Output the (x, y) coordinate of the center of the cell containing the given text.  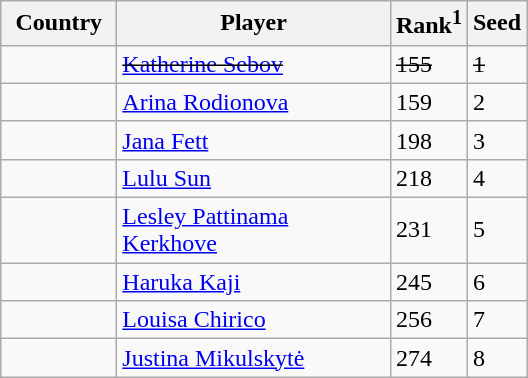
Player (254, 24)
1 (496, 64)
159 (428, 102)
218 (428, 178)
2 (496, 102)
Seed (496, 24)
Katherine Sebov (254, 64)
Lesley Pattinama Kerkhove (254, 230)
198 (428, 140)
155 (428, 64)
8 (496, 358)
7 (496, 320)
Haruka Kaji (254, 282)
274 (428, 358)
245 (428, 282)
5 (496, 230)
Louisa Chirico (254, 320)
256 (428, 320)
Country (59, 24)
Justina Mikulskytė (254, 358)
Arina Rodionova (254, 102)
Rank1 (428, 24)
6 (496, 282)
Lulu Sun (254, 178)
4 (496, 178)
231 (428, 230)
Jana Fett (254, 140)
3 (496, 140)
